Locate the cell with the specified text and output its (x, y) center coordinate. 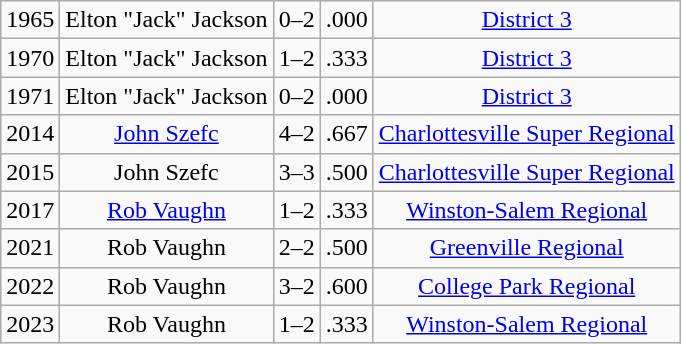
3–3 (296, 172)
2–2 (296, 248)
1965 (30, 20)
.600 (346, 286)
3–2 (296, 286)
2015 (30, 172)
4–2 (296, 134)
2014 (30, 134)
2023 (30, 324)
Greenville Regional (526, 248)
2022 (30, 286)
1970 (30, 58)
College Park Regional (526, 286)
.667 (346, 134)
1971 (30, 96)
2021 (30, 248)
2017 (30, 210)
